Find where the given text appears and provide that cell's center as (X, Y) coordinate. 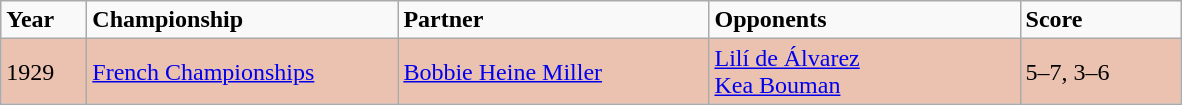
Year (44, 20)
Opponents (864, 20)
French Championships (242, 72)
Lilí de Álvarez Kea Bouman (864, 72)
Partner (554, 20)
Championship (242, 20)
Bobbie Heine Miller (554, 72)
Score (1100, 20)
1929 (44, 72)
5–7, 3–6 (1100, 72)
